For the text-containing cell, return its midpoint in [x, y] coordinate format. 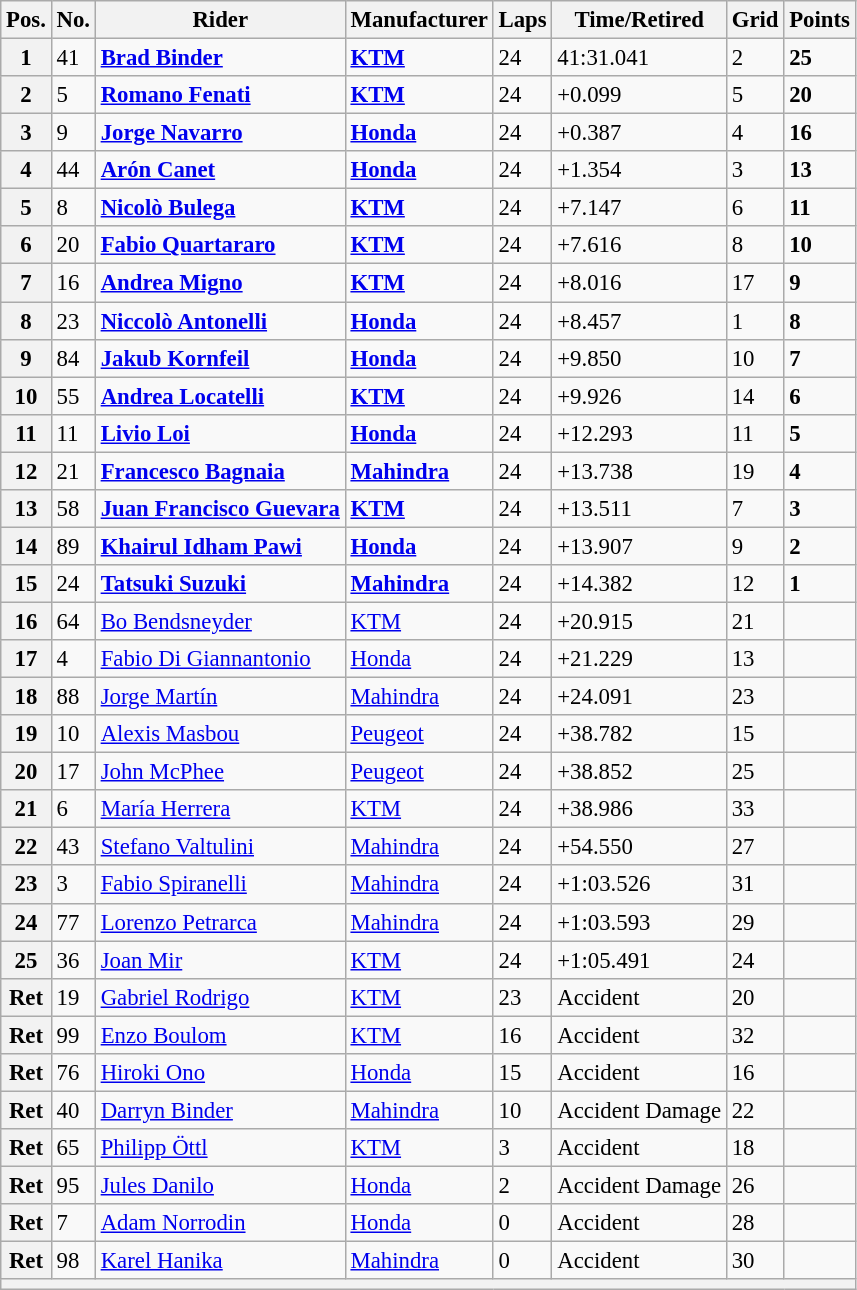
99 [73, 1035]
Philipp Öttl [220, 1148]
+1:03.526 [639, 885]
41:31.041 [639, 58]
María Herrera [220, 809]
65 [73, 1148]
Jakub Kornfeil [220, 358]
+54.550 [639, 847]
John McPhee [220, 772]
29 [754, 922]
+7.616 [639, 245]
44 [73, 170]
Andrea Locatelli [220, 396]
+0.387 [639, 133]
+38.852 [639, 772]
Joan Mir [220, 960]
Darryn Binder [220, 1110]
32 [754, 1035]
+0.099 [639, 95]
+38.986 [639, 809]
Manufacturer [419, 20]
41 [73, 58]
Grid [754, 20]
+9.926 [639, 396]
+1:05.491 [639, 960]
+1:03.593 [639, 922]
Points [820, 20]
Pos. [26, 20]
Juan Francisco Guevara [220, 509]
Nicolò Bulega [220, 208]
77 [73, 922]
+7.147 [639, 208]
88 [73, 697]
30 [754, 1261]
89 [73, 546]
+21.229 [639, 659]
36 [73, 960]
Enzo Boulom [220, 1035]
+9.850 [639, 358]
+13.738 [639, 471]
Alexis Masbou [220, 734]
Jorge Martín [220, 697]
43 [73, 847]
Stefano Valtulini [220, 847]
Hiroki Ono [220, 1073]
55 [73, 396]
64 [73, 621]
27 [754, 847]
Niccolò Antonelli [220, 321]
84 [73, 358]
No. [73, 20]
Khairul Idham Pawi [220, 546]
Gabriel Rodrigo [220, 997]
58 [73, 509]
Time/Retired [639, 20]
+38.782 [639, 734]
Arón Canet [220, 170]
26 [754, 1185]
+1.354 [639, 170]
Fabio Quartararo [220, 245]
+13.907 [639, 546]
+20.915 [639, 621]
Adam Norrodin [220, 1223]
Jorge Navarro [220, 133]
Karel Hanika [220, 1261]
76 [73, 1073]
Brad Binder [220, 58]
Romano Fenati [220, 95]
40 [73, 1110]
Fabio Di Giannantonio [220, 659]
Laps [522, 20]
+8.457 [639, 321]
+8.016 [639, 283]
+13.511 [639, 509]
31 [754, 885]
28 [754, 1223]
Francesco Bagnaia [220, 471]
95 [73, 1185]
+12.293 [639, 433]
98 [73, 1261]
+24.091 [639, 697]
+14.382 [639, 584]
Bo Bendsneyder [220, 621]
Tatsuki Suzuki [220, 584]
Rider [220, 20]
33 [754, 809]
Jules Danilo [220, 1185]
Andrea Migno [220, 283]
Fabio Spiranelli [220, 885]
Livio Loi [220, 433]
Lorenzo Petrarca [220, 922]
